Pinpoint the cell where the given text exists, returning its (x, y) midpoint coordinate. 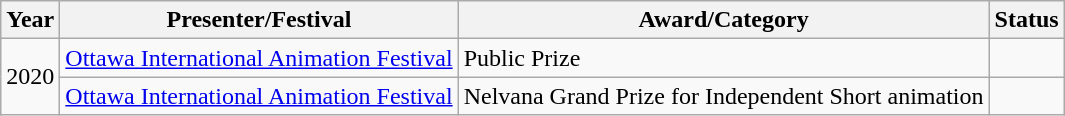
Presenter/Festival (259, 20)
Nelvana Grand Prize for Independent Short animation (724, 96)
Status (1026, 20)
2020 (30, 77)
Award/Category (724, 20)
Public Prize (724, 58)
Year (30, 20)
